Extract the (x, y) coordinate from the center of the cell holding the provided text.  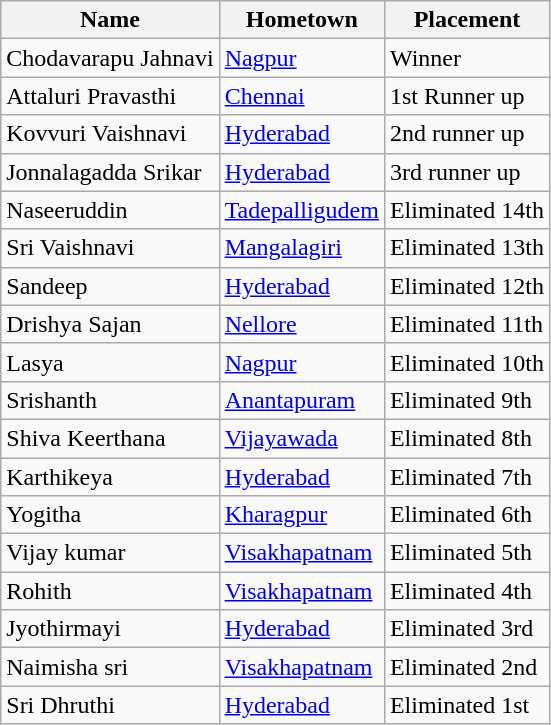
Shiva Keerthana (110, 438)
Vijay kumar (110, 553)
Eliminated 8th (466, 438)
Naseeruddin (110, 210)
Srishanth (110, 400)
Eliminated 9th (466, 400)
Vijayawada (302, 438)
Chodavarapu Jahnavi (110, 58)
Kovvuri Vaishnavi (110, 134)
3rd runner up (466, 172)
Eliminated 7th (466, 477)
Eliminated 13th (466, 248)
Chennai (302, 96)
Eliminated 1st (466, 705)
Yogitha (110, 515)
Lasya (110, 362)
Attaluri Pravasthi (110, 96)
Jonnalagadda Srikar (110, 172)
Eliminated 3rd (466, 629)
Eliminated 10th (466, 362)
Jyothirmayi (110, 629)
Winner (466, 58)
Drishya Sajan (110, 324)
Kharagpur (302, 515)
Eliminated 2nd (466, 667)
Nellore (302, 324)
Naimisha sri (110, 667)
1st Runner up (466, 96)
Eliminated 6th (466, 515)
Eliminated 5th (466, 553)
Sri Vaishnavi (110, 248)
Tadepalligudem (302, 210)
Hometown (302, 20)
Sri Dhruthi (110, 705)
Eliminated 12th (466, 286)
Placement (466, 20)
Eliminated 4th (466, 591)
2nd runner up (466, 134)
Eliminated 14th (466, 210)
Eliminated 11th (466, 324)
Anantapuram (302, 400)
Karthikeya (110, 477)
Mangalagiri (302, 248)
Sandeep (110, 286)
Name (110, 20)
Rohith (110, 591)
